Capture the cell that displays the provided text and extract its (x, y) central coordinate. 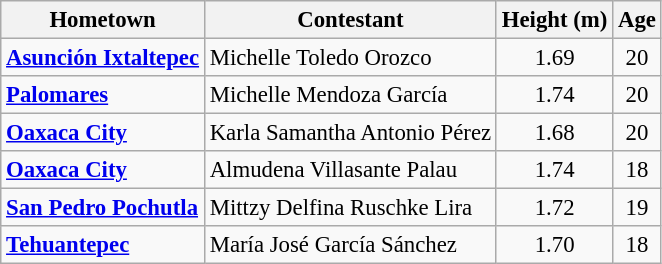
María José García Sánchez (350, 245)
Hometown (103, 20)
Mittzy Delfina Ruschke Lira (350, 208)
Almudena Villasante Palau (350, 170)
Michelle Mendoza García (350, 95)
Karla Samantha Antonio Pérez (350, 133)
Age (638, 20)
Contestant (350, 20)
1.72 (554, 208)
Height (m) (554, 20)
Asunción Ixtaltepec (103, 58)
1.69 (554, 58)
Palomares (103, 95)
1.70 (554, 245)
19 (638, 208)
Michelle Toledo Orozco (350, 58)
Tehuantepec (103, 245)
1.68 (554, 133)
San Pedro Pochutla (103, 208)
